For the text-containing cell, return its midpoint in [X, Y] coordinate format. 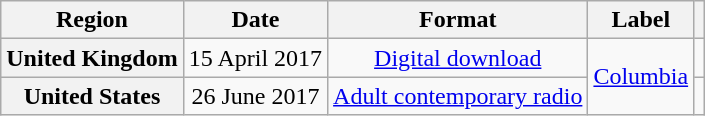
United States [92, 96]
Format [458, 20]
United Kingdom [92, 58]
Adult contemporary radio [458, 96]
Date [255, 20]
26 June 2017 [255, 96]
15 April 2017 [255, 58]
Region [92, 20]
Digital download [458, 58]
Label [641, 20]
Columbia [641, 77]
